Scan for the cell matching the given text and deliver its (x, y) coordinate at center. 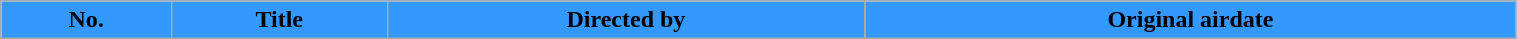
Title (279, 20)
Original airdate (1190, 20)
Directed by (626, 20)
No. (86, 20)
